From the cell containing the given text, extract its center point as (x, y) coordinate. 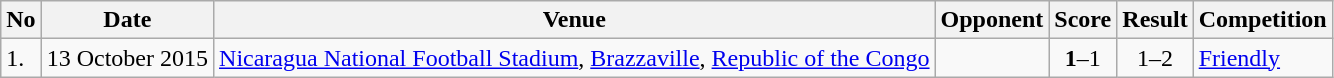
Competition (1262, 20)
Opponent (992, 20)
1–2 (1155, 58)
Nicaragua National Football Stadium, Brazzaville, Republic of the Congo (575, 58)
Result (1155, 20)
13 October 2015 (127, 58)
1–1 (1083, 58)
Date (127, 20)
Friendly (1262, 58)
No (21, 20)
1. (21, 58)
Venue (575, 20)
Score (1083, 20)
